Return the (x, y) coordinate for the center point of the cell that contains the specified text.  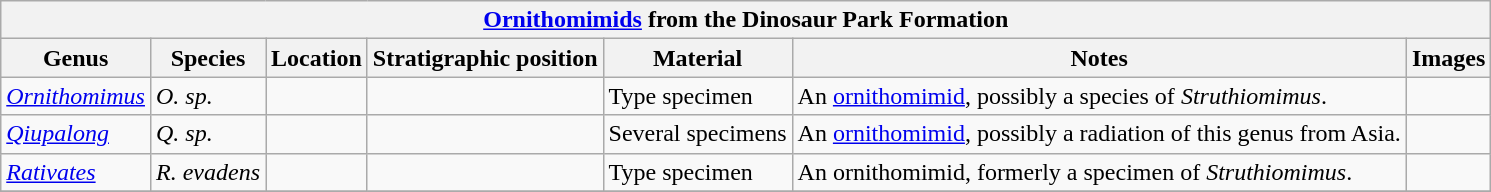
Ornithomimus (76, 96)
Genus (76, 58)
Ornithomimids from the Dinosaur Park Formation (746, 20)
Qiupalong (76, 134)
R. evadens (208, 172)
Q. sp. (208, 134)
An ornithomimid, formerly a specimen of Struthiomimus. (1099, 172)
Images (1448, 58)
O. sp. (208, 96)
Species (208, 58)
Stratigraphic position (485, 58)
Rativates (76, 172)
Several specimens (698, 134)
An ornithomimid, possibly a radiation of this genus from Asia. (1099, 134)
Location (317, 58)
An ornithomimid, possibly a species of Struthiomimus. (1099, 96)
Notes (1099, 58)
Material (698, 58)
